Find where the given text appears and provide that cell's center as (x, y) coordinate. 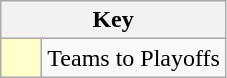
Teams to Playoffs (134, 58)
Key (114, 20)
